Output the [X, Y] coordinate of the center of the cell containing the given text.  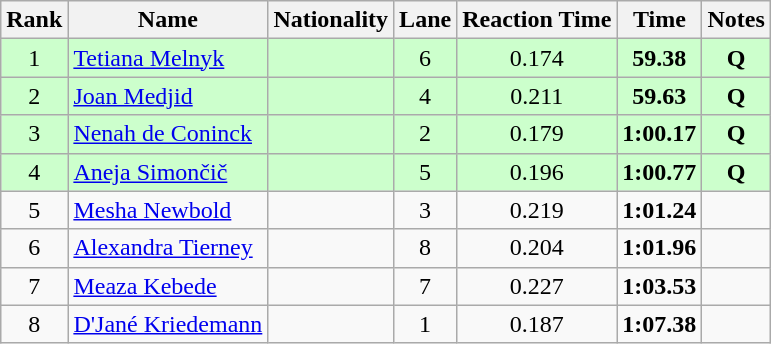
Nationality [331, 20]
0.187 [537, 324]
1:07.38 [660, 324]
Joan Medjid [168, 96]
59.63 [660, 96]
Tetiana Melnyk [168, 58]
Time [660, 20]
0.196 [537, 172]
59.38 [660, 58]
0.211 [537, 96]
Name [168, 20]
1:00.77 [660, 172]
Reaction Time [537, 20]
1:00.17 [660, 134]
Aneja Simončič [168, 172]
Alexandra Tierney [168, 248]
0.219 [537, 210]
1:03.53 [660, 286]
0.227 [537, 286]
1:01.24 [660, 210]
D'Jané Kriedemann [168, 324]
Meaza Kebede [168, 286]
Lane [426, 20]
Nenah de Coninck [168, 134]
1:01.96 [660, 248]
Notes [736, 20]
Mesha Newbold [168, 210]
Rank [34, 20]
0.179 [537, 134]
0.204 [537, 248]
0.174 [537, 58]
